Identify which cell holds the provided text, then report its [X, Y] central coordinate. 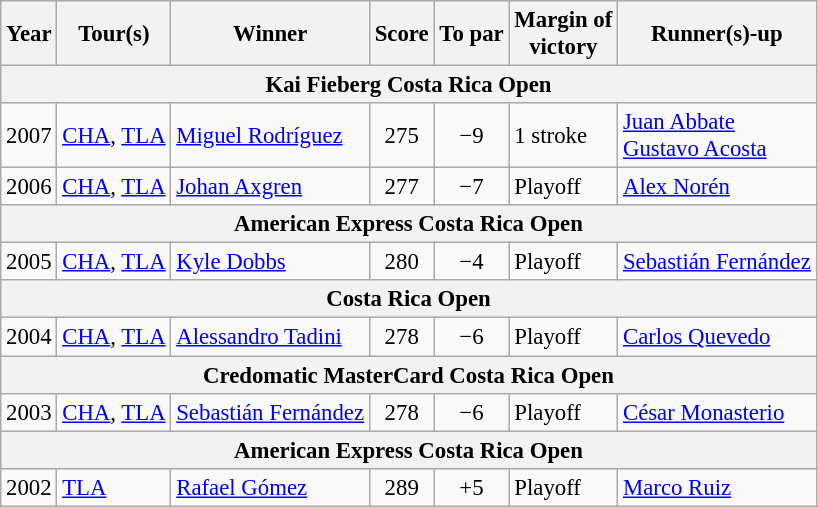
Year [29, 34]
Alex Norén [717, 187]
1 stroke [564, 136]
289 [402, 487]
277 [402, 187]
275 [402, 136]
Miguel Rodríguez [270, 136]
Costa Rica Open [408, 299]
Winner [270, 34]
2002 [29, 487]
Margin ofvictory [564, 34]
Juan Abbate Gustavo Acosta [717, 136]
−9 [472, 136]
Kyle Dobbs [270, 262]
Johan Axgren [270, 187]
Credomatic MasterCard Costa Rica Open [408, 375]
2003 [29, 412]
280 [402, 262]
Kai Fieberg Costa Rica Open [408, 85]
2005 [29, 262]
Tour(s) [114, 34]
To par [472, 34]
−7 [472, 187]
−4 [472, 262]
Runner(s)-up [717, 34]
Rafael Gómez [270, 487]
2006 [29, 187]
Alessandro Tadini [270, 337]
Score [402, 34]
TLA [114, 487]
Marco Ruiz [717, 487]
2004 [29, 337]
Carlos Quevedo [717, 337]
César Monasterio [717, 412]
+5 [472, 487]
2007 [29, 136]
